Capture the cell that displays the provided text and extract its [x, y] central coordinate. 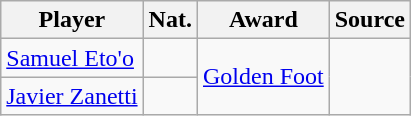
Nat. [170, 20]
Player [72, 20]
Golden Foot [263, 77]
Samuel Eto'o [72, 58]
Javier Zanetti [72, 96]
Source [370, 20]
Award [263, 20]
